Search for the cell housing the specified text and yield its [X, Y] center coordinate. 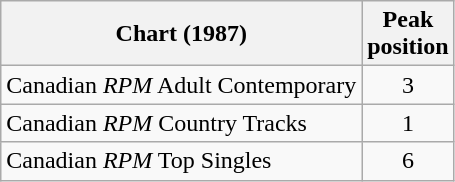
Canadian RPM Adult Contemporary [182, 85]
Canadian RPM Country Tracks [182, 123]
1 [408, 123]
Peakposition [408, 34]
Chart (1987) [182, 34]
Canadian RPM Top Singles [182, 161]
3 [408, 85]
6 [408, 161]
